Provide the (X, Y) coordinate of the cell's center where the given text is located.  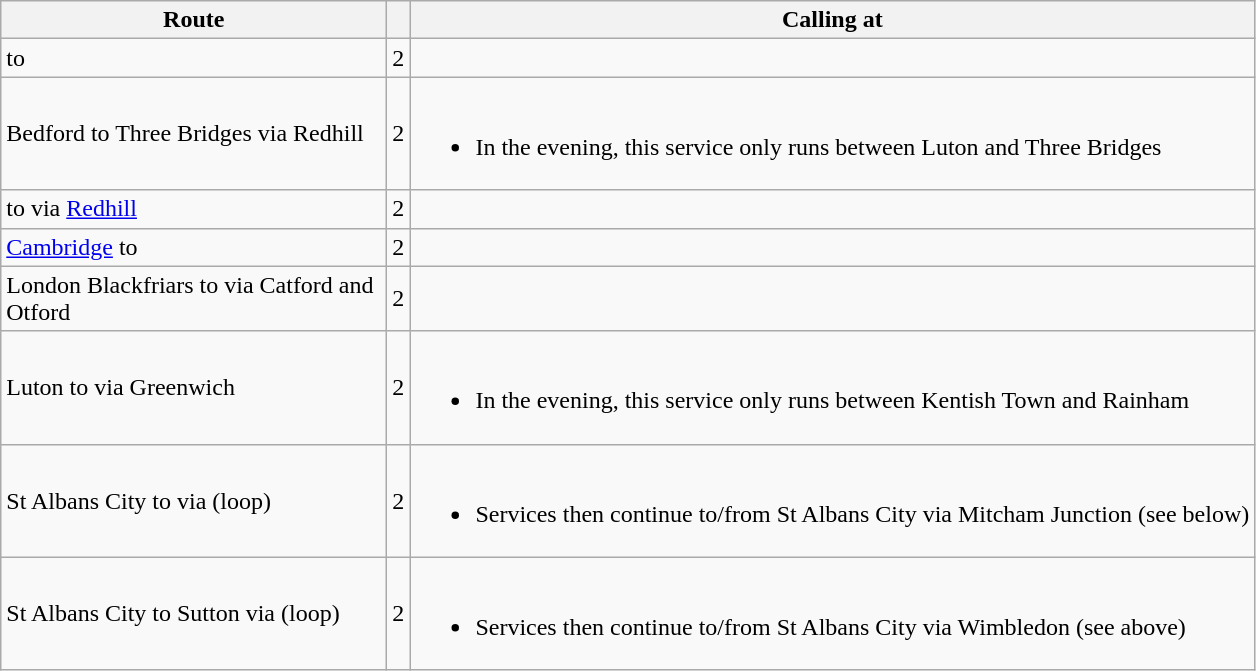
to via Redhill (194, 209)
Calling at (832, 20)
Services then continue to/from St Albans City via Wimbledon (see above) (832, 614)
In the evening, this service only runs between Luton and Three Bridges (832, 134)
Route (194, 20)
St Albans City to Sutton via (loop) (194, 614)
London Blackfriars to via Catford and Otford (194, 298)
to (194, 58)
Cambridge to (194, 247)
Services then continue to/from St Albans City via Mitcham Junction (see below) (832, 500)
Luton to via Greenwich (194, 388)
In the evening, this service only runs between Kentish Town and Rainham (832, 388)
Bedford to Three Bridges via Redhill (194, 134)
St Albans City to via (loop) (194, 500)
